From the cell containing the given text, extract its center point as [x, y] coordinate. 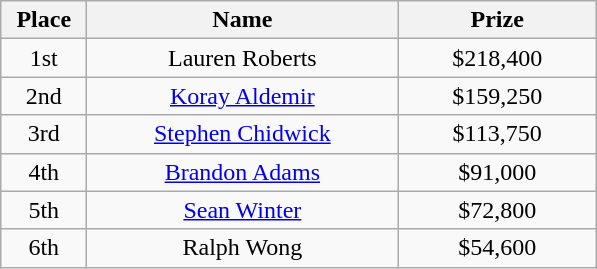
$91,000 [498, 172]
2nd [44, 96]
Koray Aldemir [242, 96]
3rd [44, 134]
$54,600 [498, 248]
Ralph Wong [242, 248]
Lauren Roberts [242, 58]
Name [242, 20]
5th [44, 210]
Place [44, 20]
Sean Winter [242, 210]
Stephen Chidwick [242, 134]
6th [44, 248]
$218,400 [498, 58]
$159,250 [498, 96]
4th [44, 172]
1st [44, 58]
$113,750 [498, 134]
Prize [498, 20]
$72,800 [498, 210]
Brandon Adams [242, 172]
